Return the [x, y] coordinate for the center point of the cell that contains the specified text.  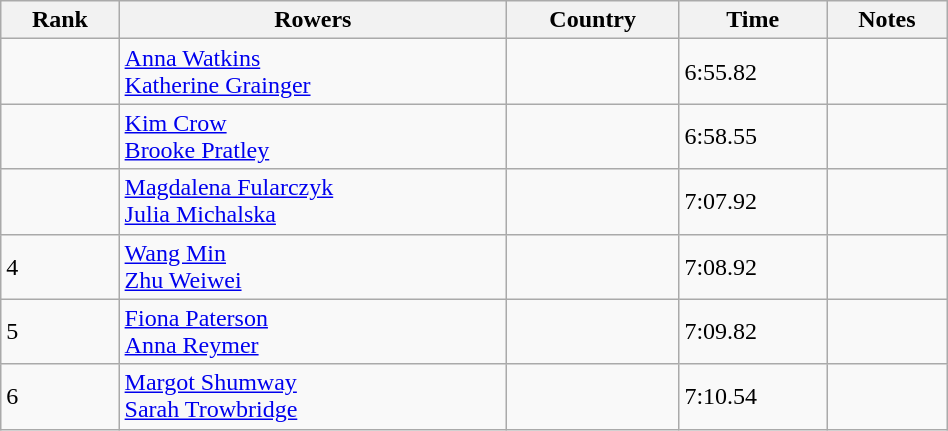
Kim CrowBrooke Pratley [312, 136]
7:07.92 [753, 202]
Notes [888, 20]
Rank [60, 20]
Time [753, 20]
Magdalena FularczykJulia Michalska [312, 202]
Wang MinZhu Weiwei [312, 266]
6:55.82 [753, 72]
Country [593, 20]
4 [60, 266]
7:10.54 [753, 396]
6 [60, 396]
5 [60, 332]
Margot ShumwaySarah Trowbridge [312, 396]
6:58.55 [753, 136]
7:08.92 [753, 266]
Fiona PatersonAnna Reymer [312, 332]
7:09.82 [753, 332]
Anna WatkinsKatherine Grainger [312, 72]
Rowers [312, 20]
